Capture the cell that displays the provided text and extract its (X, Y) central coordinate. 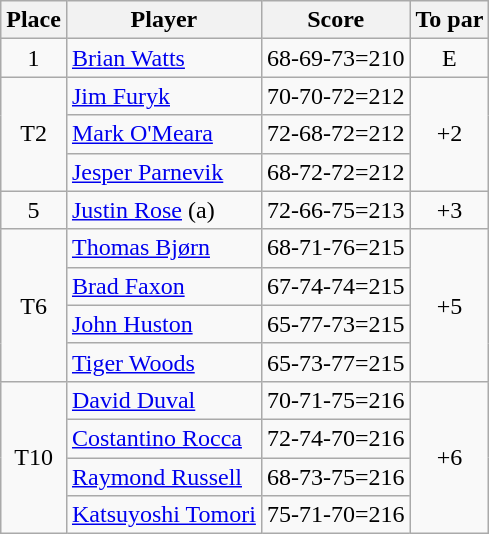
Justin Rose (a) (164, 210)
5 (34, 210)
T2 (34, 134)
Raymond Russell (164, 477)
+3 (450, 210)
Place (34, 20)
68-71-76=215 (336, 248)
David Duval (164, 400)
Brad Faxon (164, 286)
70-71-75=216 (336, 400)
Costantino Rocca (164, 438)
T10 (34, 457)
+6 (450, 457)
To par (450, 20)
72-66-75=213 (336, 210)
Jim Furyk (164, 96)
68-72-72=212 (336, 172)
+2 (450, 134)
Tiger Woods (164, 362)
68-69-73=210 (336, 58)
72-68-72=212 (336, 134)
65-73-77=215 (336, 362)
70-70-72=212 (336, 96)
72-74-70=216 (336, 438)
75-71-70=216 (336, 515)
Jesper Parnevik (164, 172)
T6 (34, 305)
Katsuyoshi Tomori (164, 515)
John Huston (164, 324)
68-73-75=216 (336, 477)
+5 (450, 305)
67-74-74=215 (336, 286)
Thomas Bjørn (164, 248)
65-77-73=215 (336, 324)
Mark O'Meara (164, 134)
1 (34, 58)
Player (164, 20)
E (450, 58)
Score (336, 20)
Brian Watts (164, 58)
